Scan for the cell matching the given text and deliver its (X, Y) coordinate at center. 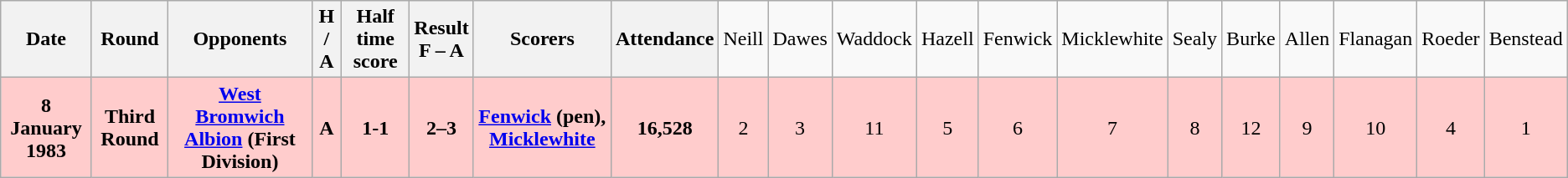
Micklewhite (1112, 39)
8 (1194, 127)
10 (1375, 127)
A (327, 127)
West Bromwich Albion (First Division) (240, 127)
3 (800, 127)
11 (874, 127)
Dawes (800, 39)
4 (1451, 127)
Opponents (240, 39)
8 January 1983 (47, 127)
Allen (1307, 39)
Date (47, 39)
Third Round (130, 127)
Neill (744, 39)
1-1 (375, 127)
Burke (1251, 39)
7 (1112, 127)
2 (744, 127)
9 (1307, 127)
Half time score (375, 39)
16,528 (664, 127)
Flanagan (1375, 39)
Fenwick (1018, 39)
Attendance (664, 39)
12 (1251, 127)
2–3 (441, 127)
H / A (327, 39)
Round (130, 39)
ResultF – A (441, 39)
Hazell (947, 39)
5 (947, 127)
Fenwick (pen), Micklewhite (542, 127)
Benstead (1526, 39)
1 (1526, 127)
Roeder (1451, 39)
Scorers (542, 39)
Waddock (874, 39)
6 (1018, 127)
Sealy (1194, 39)
